Find where the given text appears and provide that cell's center as (x, y) coordinate. 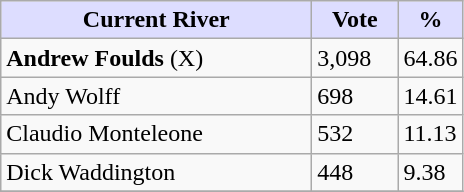
9.38 (430, 172)
Vote (355, 20)
532 (355, 134)
448 (355, 172)
698 (355, 96)
Dick Waddington (156, 172)
Claudio Monteleone (156, 134)
% (430, 20)
Andy Wolff (156, 96)
3,098 (355, 58)
Current River (156, 20)
14.61 (430, 96)
64.86 (430, 58)
Andrew Foulds (X) (156, 58)
11.13 (430, 134)
